Capture the cell that displays the provided text and extract its (x, y) central coordinate. 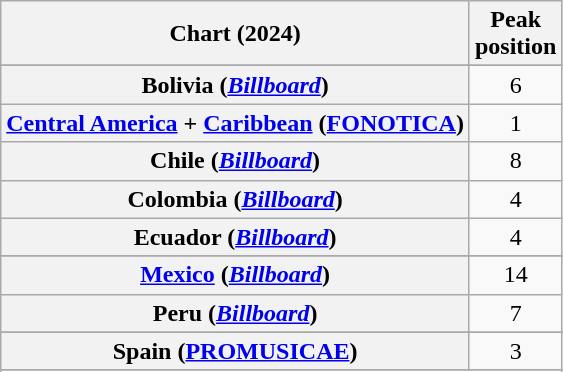
Colombia (Billboard) (236, 199)
Peakposition (515, 34)
Bolivia (Billboard) (236, 85)
1 (515, 123)
Ecuador (Billboard) (236, 237)
7 (515, 313)
8 (515, 161)
Spain (PROMUSICAE) (236, 351)
Mexico (Billboard) (236, 275)
6 (515, 85)
Central America + Caribbean (FONOTICA) (236, 123)
14 (515, 275)
Peru (Billboard) (236, 313)
Chart (2024) (236, 34)
Chile (Billboard) (236, 161)
3 (515, 351)
